Find where the given text appears and provide that cell's center as (x, y) coordinate. 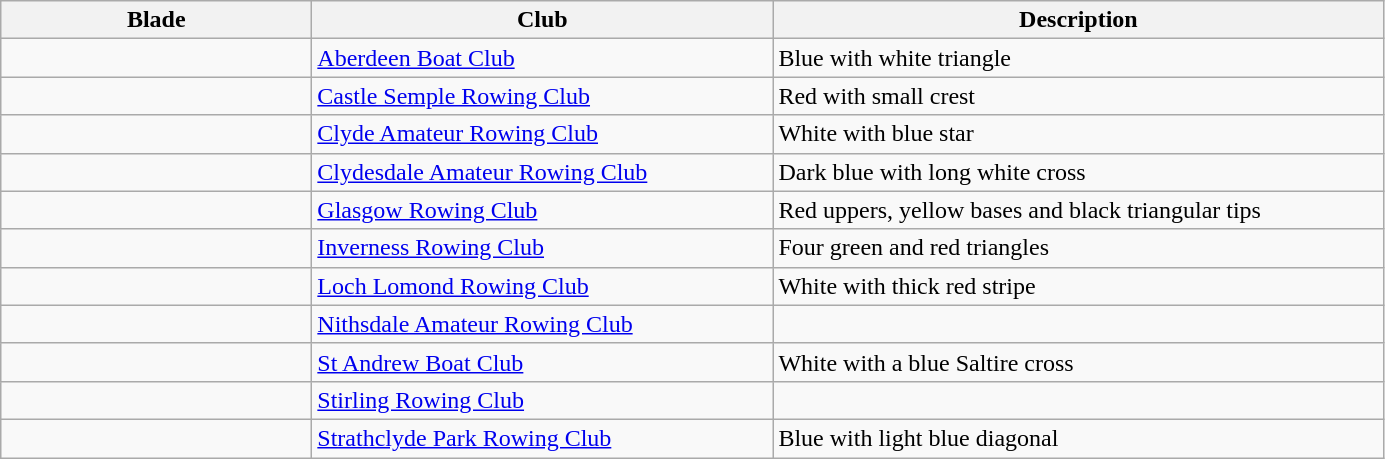
White with a blue Saltire cross (1078, 362)
Clydesdale Amateur Rowing Club (542, 172)
White with blue star (1078, 134)
Blade (156, 20)
Red with small crest (1078, 96)
Glasgow Rowing Club (542, 210)
Castle Semple Rowing Club (542, 96)
Blue with white triangle (1078, 58)
White with thick red stripe (1078, 286)
Dark blue with long white cross (1078, 172)
Blue with light blue diagonal (1078, 438)
St Andrew Boat Club (542, 362)
Loch Lomond Rowing Club (542, 286)
Club (542, 20)
Nithsdale Amateur Rowing Club (542, 324)
Strathclyde Park Rowing Club (542, 438)
Clyde Amateur Rowing Club (542, 134)
Red uppers, yellow bases and black triangular tips (1078, 210)
Four green and red triangles (1078, 248)
Stirling Rowing Club (542, 400)
Inverness Rowing Club (542, 248)
Description (1078, 20)
Aberdeen Boat Club (542, 58)
